Determine the [x, y] coordinate at the center of the cell enclosing the given text.  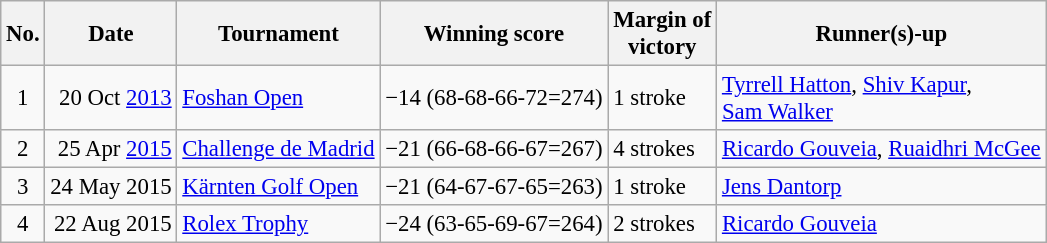
−14 (68-68-66-72=274) [494, 98]
Runner(s)-up [882, 34]
−21 (64-67-67-65=263) [494, 187]
No. [23, 34]
Winning score [494, 34]
Challenge de Madrid [278, 149]
Ricardo Gouveia [882, 224]
22 Aug 2015 [111, 224]
Tournament [278, 34]
Tyrrell Hatton, Shiv Kapur, Sam Walker [882, 98]
Date [111, 34]
20 Oct 2013 [111, 98]
Margin ofvictory [662, 34]
Rolex Trophy [278, 224]
Ricardo Gouveia, Ruaidhri McGee [882, 149]
2 strokes [662, 224]
Kärnten Golf Open [278, 187]
2 [23, 149]
3 [23, 187]
Foshan Open [278, 98]
Jens Dantorp [882, 187]
1 [23, 98]
4 strokes [662, 149]
24 May 2015 [111, 187]
−21 (66-68-66-67=267) [494, 149]
25 Apr 2015 [111, 149]
4 [23, 224]
−24 (63-65-69-67=264) [494, 224]
